Find where the given text appears and provide that cell's center as (X, Y) coordinate. 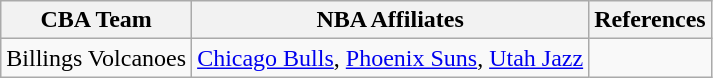
Chicago Bulls, Phoenix Suns, Utah Jazz (390, 58)
NBA Affiliates (390, 20)
CBA Team (96, 20)
References (650, 20)
Billings Volcanoes (96, 58)
